Output the [X, Y] coordinate of the center of the cell containing the given text.  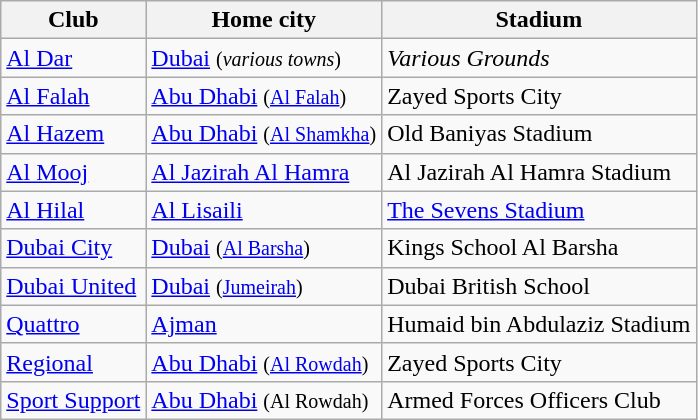
Quattro [74, 324]
Al Falah [74, 96]
Dubai (Al Barsha) [264, 248]
Various Grounds [539, 58]
Dubai British School [539, 286]
Regional [74, 362]
Dubai (Jumeirah) [264, 286]
Home city [264, 20]
Al Lisaili [264, 210]
Club [74, 20]
Armed Forces Officers Club [539, 400]
Ajman [264, 324]
Sport Support [74, 400]
The Sevens Stadium [539, 210]
Al Hilal [74, 210]
Kings School Al Barsha [539, 248]
Abu Dhabi (Al Shamkha) [264, 134]
Al Dar [74, 58]
Old Baniyas Stadium [539, 134]
Al Mooj [74, 172]
Stadium [539, 20]
Abu Dhabi (Al Falah) [264, 96]
Al Jazirah Al Hamra [264, 172]
Humaid bin Abdulaziz Stadium [539, 324]
Dubai United [74, 286]
Dubai City [74, 248]
Dubai (various towns) [264, 58]
Al Jazirah Al Hamra Stadium [539, 172]
Al Hazem [74, 134]
